Pinpoint the cell where the given text exists, returning its (x, y) midpoint coordinate. 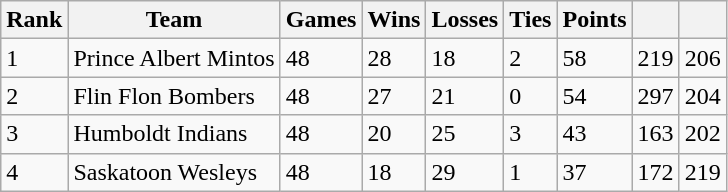
4 (34, 172)
Losses (465, 20)
206 (702, 58)
43 (594, 134)
Games (321, 20)
172 (656, 172)
28 (394, 58)
Wins (394, 20)
297 (656, 96)
37 (594, 172)
Ties (530, 20)
Team (174, 20)
Saskatoon Wesleys (174, 172)
Prince Albert Mintos (174, 58)
Humboldt Indians (174, 134)
27 (394, 96)
Flin Flon Bombers (174, 96)
163 (656, 134)
Points (594, 20)
204 (702, 96)
54 (594, 96)
202 (702, 134)
58 (594, 58)
25 (465, 134)
21 (465, 96)
Rank (34, 20)
20 (394, 134)
0 (530, 96)
29 (465, 172)
